From the cell containing the given text, extract its center point as [X, Y] coordinate. 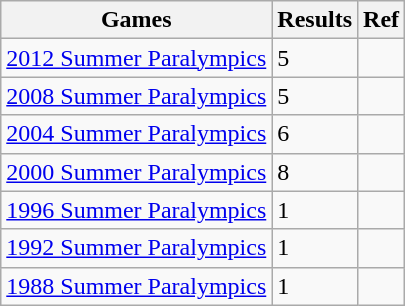
1988 Summer Paralympics [136, 286]
2012 Summer Paralympics [136, 58]
2000 Summer Paralympics [136, 172]
2004 Summer Paralympics [136, 134]
2008 Summer Paralympics [136, 96]
1992 Summer Paralympics [136, 248]
Results [315, 20]
Ref [382, 20]
6 [315, 134]
8 [315, 172]
1996 Summer Paralympics [136, 210]
Games [136, 20]
